Return the (x, y) coordinate for the center point of the cell that contains the specified text.  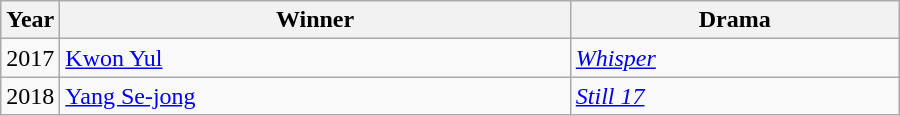
Whisper (734, 58)
Winner (315, 20)
Still 17 (734, 96)
2018 (30, 96)
Yang Se-jong (315, 96)
2017 (30, 58)
Year (30, 20)
Drama (734, 20)
Kwon Yul (315, 58)
